Identify which cell holds the provided text, then report its (X, Y) central coordinate. 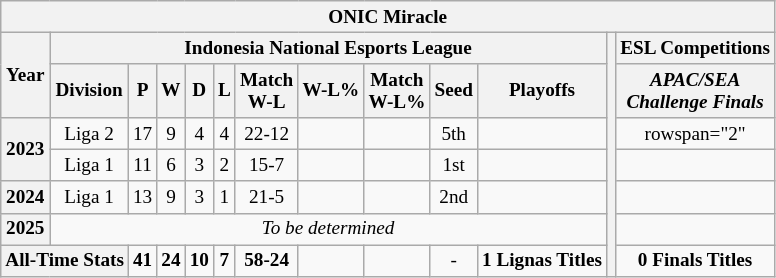
2025 (26, 229)
17 (142, 134)
7 (224, 261)
Liga 2 (90, 134)
ESL Competitions (696, 48)
- (454, 261)
All-Time Stats (65, 261)
APAC/SEA Challenge Finals (696, 91)
22-12 (266, 134)
2nd (454, 197)
P (142, 91)
ONIC Miracle (388, 17)
Match W-L (266, 91)
Match W-L% (397, 91)
W-L% (331, 91)
Year (26, 75)
6 (171, 166)
To be determined (328, 229)
2024 (26, 197)
58-24 (266, 261)
41 (142, 261)
15-7 (266, 166)
D (199, 91)
rowspan="2" (696, 134)
5th (454, 134)
10 (199, 261)
Seed (454, 91)
2023 (26, 150)
11 (142, 166)
Division (90, 91)
1st (454, 166)
L (224, 91)
Indonesia National Esports League (328, 48)
1 Lignas Titles (542, 261)
2 (224, 166)
21-5 (266, 197)
0 Finals Titles (696, 261)
Playoffs (542, 91)
24 (171, 261)
1 (224, 197)
W (171, 91)
13 (142, 197)
